Capture the cell that displays the provided text and extract its [x, y] central coordinate. 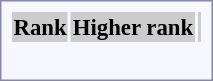
Higher rank [132, 27]
Rank [40, 27]
